Output the (x, y) coordinate of the center of the cell containing the given text.  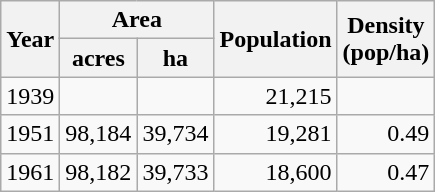
0.49 (386, 134)
39,734 (176, 134)
98,182 (98, 172)
1951 (30, 134)
Year (30, 39)
1939 (30, 96)
Density(pop/ha) (386, 39)
21,215 (276, 96)
19,281 (276, 134)
1961 (30, 172)
39,733 (176, 172)
acres (98, 58)
0.47 (386, 172)
Area (137, 20)
18,600 (276, 172)
Population (276, 39)
ha (176, 58)
98,184 (98, 134)
